Return the [x, y] coordinate for the center point of the cell that contains the specified text.  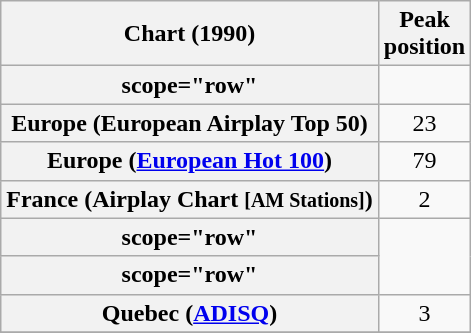
23 [424, 123]
3 [424, 313]
Europe (European Airplay Top 50) [190, 123]
Quebec (ADISQ) [190, 313]
France (Airplay Chart [AM Stations]) [190, 199]
Peakposition [424, 34]
2 [424, 199]
79 [424, 161]
Chart (1990) [190, 34]
Europe (European Hot 100) [190, 161]
